Identify which cell holds the provided text, then report its [X, Y] central coordinate. 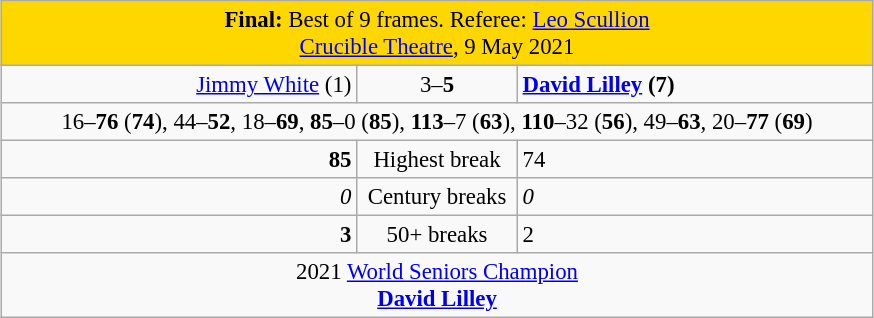
Jimmy White (1) [179, 85]
2 [695, 235]
Final: Best of 9 frames. Referee: Leo ScullionCrucible Theatre, 9 May 2021 [437, 34]
85 [179, 160]
3 [179, 235]
3–5 [438, 85]
74 [695, 160]
Century breaks [438, 197]
David Lilley (7) [695, 85]
Highest break [438, 160]
16–76 (74), 44–52, 18–69, 85–0 (85), 113–7 (63), 110–32 (56), 49–63, 20–77 (69) [437, 122]
50+ breaks [438, 235]
